From the cell containing the given text, extract its center point as (x, y) coordinate. 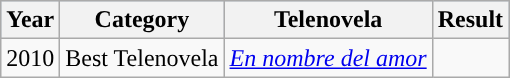
Telenovela (328, 20)
Category (142, 20)
Year (30, 20)
En nombre del amor (328, 58)
Result (470, 20)
Best Telenovela (142, 58)
2010 (30, 58)
